Capture the cell that displays the provided text and extract its [X, Y] central coordinate. 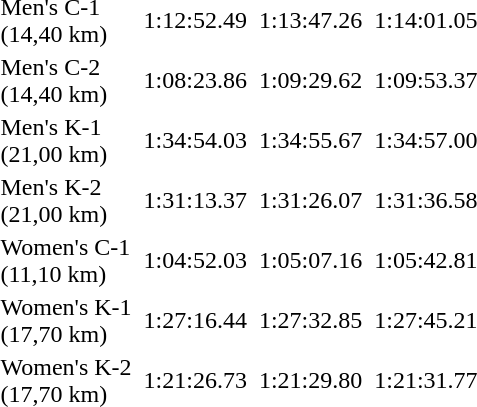
1:27:16.44 [195, 320]
1:27:32.85 [310, 320]
1:31:26.07 [310, 200]
1:04:52.03 [195, 260]
1:34:55.67 [310, 140]
1:34:54.03 [195, 140]
1:08:23.86 [195, 80]
1:05:07.16 [310, 260]
1:09:29.62 [310, 80]
1:31:13.37 [195, 200]
